Scan for the cell matching the given text and deliver its (x, y) coordinate at center. 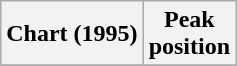
Chart (1995) (72, 34)
Peakposition (189, 34)
